Identify which cell holds the provided text, then report its (X, Y) central coordinate. 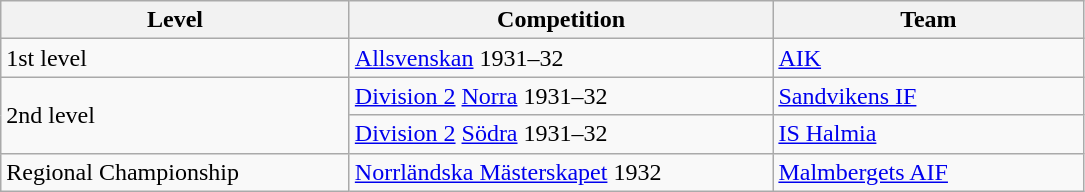
IS Halmia (928, 134)
Division 2 Södra 1931–32 (561, 134)
2nd level (176, 115)
Team (928, 20)
1st level (176, 58)
Sandvikens IF (928, 96)
Level (176, 20)
Norrländska Mästerskapet 1932 (561, 172)
Regional Championship (176, 172)
AIK (928, 58)
Malmbergets AIF (928, 172)
Division 2 Norra 1931–32 (561, 96)
Allsvenskan 1931–32 (561, 58)
Competition (561, 20)
